Find where the given text appears and provide that cell's center as [x, y] coordinate. 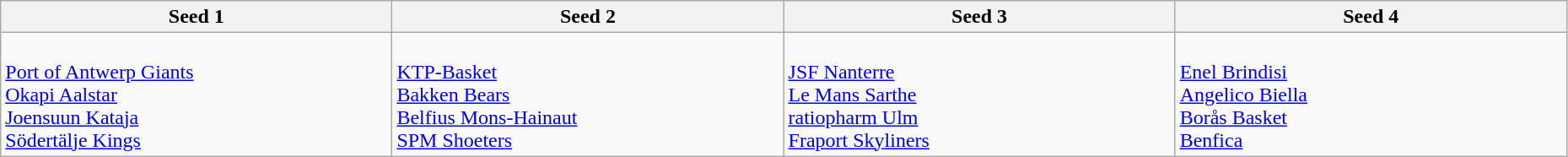
KTP-Basket Bakken Bears Belfius Mons-Hainaut SPM Shoeters [588, 95]
JSF Nanterre Le Mans Sarthe ratiopharm Ulm Fraport Skyliners [979, 95]
Seed 4 [1371, 17]
Seed 1 [197, 17]
Seed 3 [979, 17]
Seed 2 [588, 17]
Enel Brindisi Angelico Biella Borås Basket Benfica [1371, 95]
Port of Antwerp Giants Okapi Aalstar Joensuun Kataja Södertälje Kings [197, 95]
